Determine the (X, Y) coordinate at the center of the cell enclosing the given text.  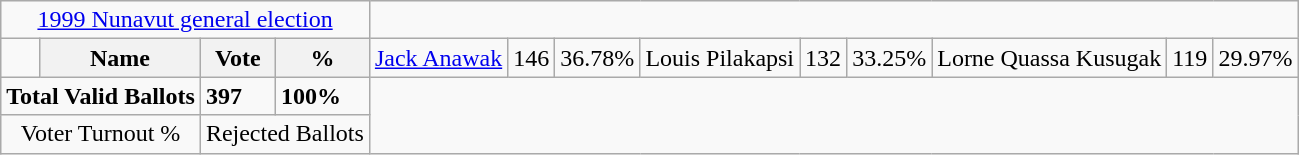
Total Valid Ballots (101, 96)
Vote (238, 58)
146 (532, 58)
Name (120, 58)
100% (322, 96)
Jack Anawak (438, 58)
29.97% (1256, 58)
132 (824, 58)
119 (1190, 58)
Rejected Ballots (284, 134)
36.78% (598, 58)
Voter Turnout % (101, 134)
1999 Nunavut general election (186, 20)
397 (238, 96)
Lorne Quassa Kusugak (1050, 58)
Louis Pilakapsi (720, 58)
% (322, 58)
33.25% (890, 58)
